Return [x, y] of the center of cell containing provided text 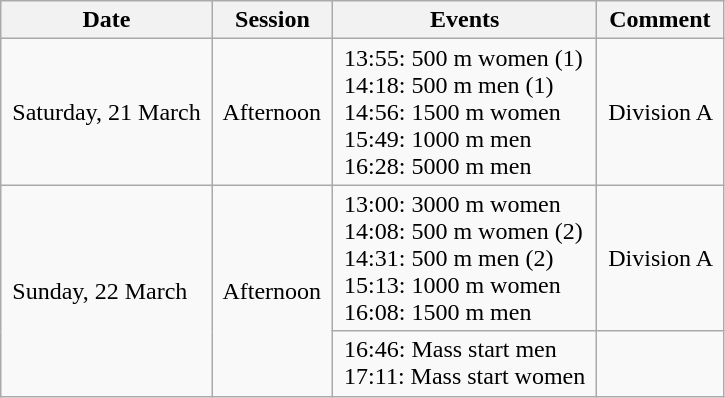
Session [272, 20]
Date [106, 20]
Events [465, 20]
Saturday, 21 March [106, 112]
13:00: 3000 m women 14:08: 500 m women (2) 14:31: 500 m men (2) 15:13: 1000 m women 16:08: 1500 m men [465, 258]
Comment [660, 20]
16:46: Mass start men 17:11: Mass start women [465, 364]
Sunday, 22 March [106, 290]
13:55: 500 m women (1) 14:18: 500 m men (1) 14:56: 1500 m women 15:49: 1000 m men 16:28: 5000 m men [465, 112]
